For the text-containing cell, return its midpoint in (x, y) coordinate format. 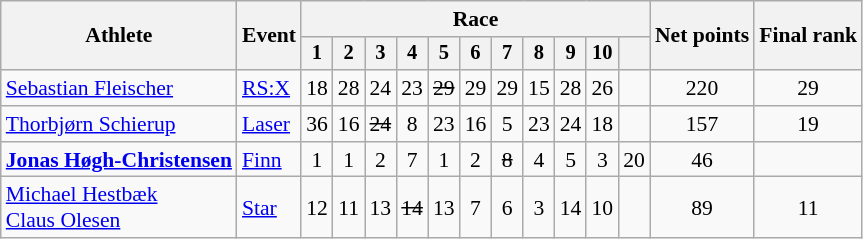
89 (702, 208)
Finn (269, 160)
Michael HestbækClaus Olesen (119, 208)
36 (317, 124)
Athlete (119, 36)
9 (571, 54)
Laser (269, 124)
20 (634, 160)
12 (317, 208)
Net points (702, 36)
26 (602, 88)
Race (476, 19)
Jonas Høgh-Christensen (119, 160)
Event (269, 36)
Sebastian Fleischer (119, 88)
157 (702, 124)
220 (702, 88)
Star (269, 208)
Thorbjørn Schierup (119, 124)
46 (702, 160)
19 (808, 124)
RS:X (269, 88)
Final rank (808, 36)
15 (539, 88)
